Detect which cell encompasses the target text, then output its [x, y] center coordinate. 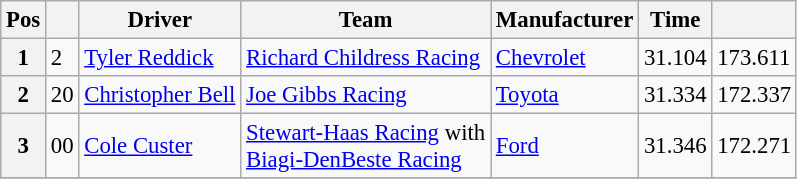
173.611 [754, 58]
Ford [564, 146]
31.334 [676, 95]
Christopher Bell [160, 95]
31.346 [676, 146]
Chevrolet [564, 58]
31.104 [676, 58]
Manufacturer [564, 20]
172.271 [754, 146]
Driver [160, 20]
3 [24, 146]
20 [62, 95]
172.337 [754, 95]
Team [366, 20]
Cole Custer [160, 146]
Time [676, 20]
00 [62, 146]
Tyler Reddick [160, 58]
Pos [24, 20]
Toyota [564, 95]
1 [24, 58]
Richard Childress Racing [366, 58]
Stewart-Haas Racing with Biagi-DenBeste Racing [366, 146]
Joe Gibbs Racing [366, 95]
